Return the (x, y) coordinate for the center point of the cell that contains the specified text.  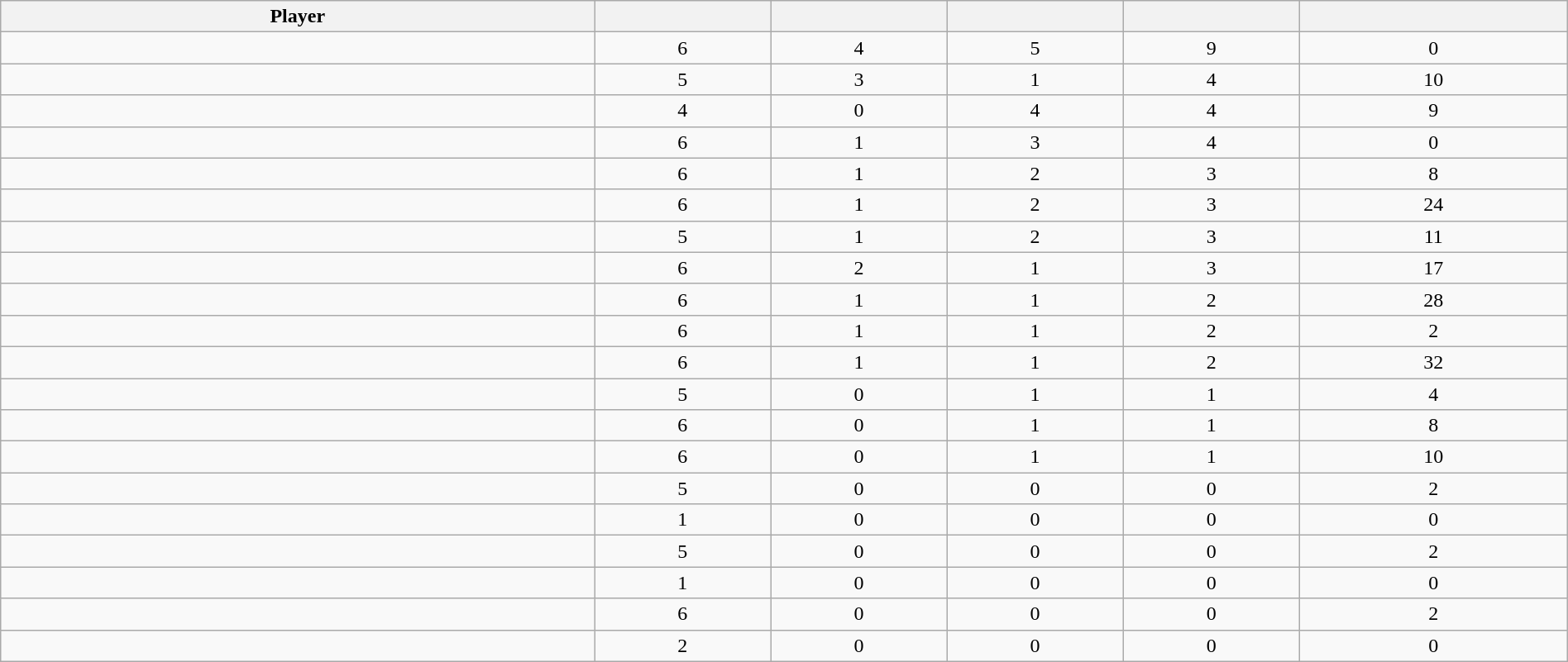
Player (298, 17)
11 (1433, 236)
24 (1433, 205)
17 (1433, 268)
32 (1433, 362)
28 (1433, 299)
